Capture the cell that displays the provided text and extract its [X, Y] central coordinate. 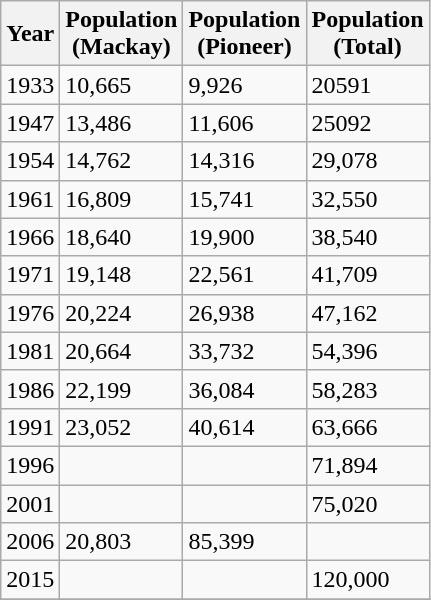
36,084 [244, 389]
1933 [30, 85]
18,640 [122, 237]
2001 [30, 503]
1954 [30, 161]
19,900 [244, 237]
1981 [30, 351]
75,020 [368, 503]
20,803 [122, 542]
63,666 [368, 427]
1971 [30, 275]
38,540 [368, 237]
85,399 [244, 542]
47,162 [368, 313]
54,396 [368, 351]
14,316 [244, 161]
40,614 [244, 427]
Population(Mackay) [122, 34]
20,664 [122, 351]
Population(Total) [368, 34]
120,000 [368, 580]
13,486 [122, 123]
1986 [30, 389]
20591 [368, 85]
20,224 [122, 313]
2006 [30, 542]
23,052 [122, 427]
16,809 [122, 199]
Year [30, 34]
26,938 [244, 313]
1996 [30, 465]
25092 [368, 123]
1976 [30, 313]
33,732 [244, 351]
41,709 [368, 275]
9,926 [244, 85]
58,283 [368, 389]
19,148 [122, 275]
1991 [30, 427]
2015 [30, 580]
15,741 [244, 199]
1947 [30, 123]
Population(Pioneer) [244, 34]
1961 [30, 199]
10,665 [122, 85]
1966 [30, 237]
22,199 [122, 389]
29,078 [368, 161]
22,561 [244, 275]
14,762 [122, 161]
11,606 [244, 123]
32,550 [368, 199]
71,894 [368, 465]
